Output the (x, y) coordinate of the center of the cell containing the given text.  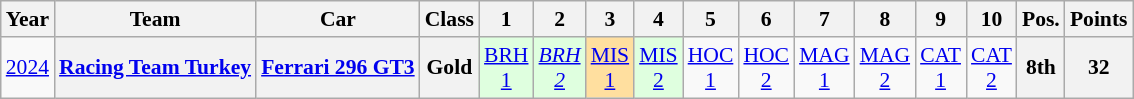
10 (992, 19)
Ferrari 296 GT3 (338, 68)
2 (560, 19)
CAT2 (992, 68)
8 (886, 19)
32 (1099, 68)
Class (450, 19)
4 (658, 19)
Racing Team Turkey (155, 68)
BRH1 (506, 68)
Team (155, 19)
8th (1041, 68)
6 (766, 19)
3 (610, 19)
HOC1 (711, 68)
Gold (450, 68)
MIS2 (658, 68)
MAG2 (886, 68)
2024 (28, 68)
Pos. (1041, 19)
HOC2 (766, 68)
Car (338, 19)
9 (940, 19)
Points (1099, 19)
BRH2 (560, 68)
7 (824, 19)
1 (506, 19)
5 (711, 19)
CAT1 (940, 68)
MAG1 (824, 68)
MIS1 (610, 68)
Year (28, 19)
